Return (x, y) of the center of cell containing provided text 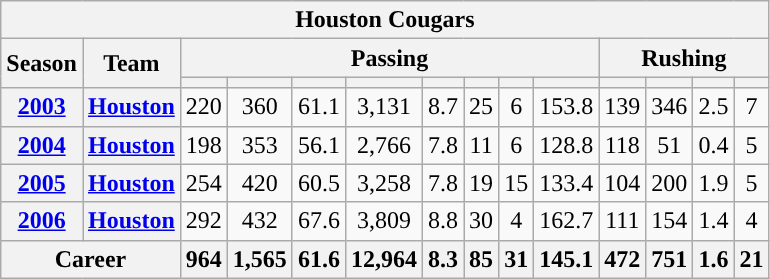
751 (670, 259)
56.1 (318, 145)
12,964 (384, 259)
85 (482, 259)
Team (131, 64)
139 (622, 107)
0.4 (714, 145)
2005 (42, 183)
472 (622, 259)
346 (670, 107)
3,258 (384, 183)
2.5 (714, 107)
153.8 (566, 107)
31 (516, 259)
353 (260, 145)
964 (204, 259)
19 (482, 183)
Season (42, 64)
61.6 (318, 259)
198 (204, 145)
128.8 (566, 145)
154 (670, 221)
2003 (42, 107)
3,131 (384, 107)
8.7 (444, 107)
360 (260, 107)
111 (622, 221)
67.6 (318, 221)
8.8 (444, 221)
2,766 (384, 145)
Houston Cougars (385, 20)
Rushing (684, 58)
8.3 (444, 259)
30 (482, 221)
15 (516, 183)
220 (204, 107)
2004 (42, 145)
1.9 (714, 183)
25 (482, 107)
60.5 (318, 183)
432 (260, 221)
292 (204, 221)
133.4 (566, 183)
254 (204, 183)
1.6 (714, 259)
200 (670, 183)
162.7 (566, 221)
118 (622, 145)
1.4 (714, 221)
2006 (42, 221)
7 (752, 107)
61.1 (318, 107)
21 (752, 259)
1,565 (260, 259)
145.1 (566, 259)
420 (260, 183)
11 (482, 145)
51 (670, 145)
Career (91, 259)
104 (622, 183)
Passing (389, 58)
3,809 (384, 221)
